For the text-containing cell, return its midpoint in [X, Y] coordinate format. 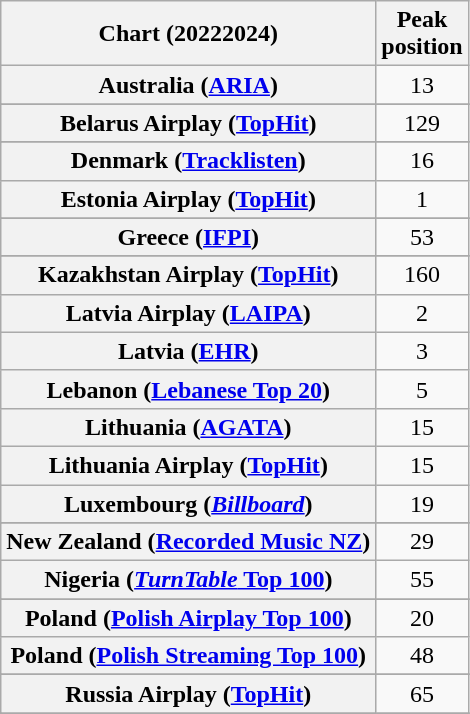
Latvia (EHR) [188, 351]
Greece (IFPI) [188, 237]
Russia Airplay (TopHit) [188, 694]
65 [422, 694]
Luxembourg (Billboard) [188, 503]
Chart (20222024) [188, 34]
New Zealand (Recorded Music NZ) [188, 542]
Poland (Polish Streaming Top 100) [188, 656]
Estonia Airplay (TopHit) [188, 199]
19 [422, 503]
20 [422, 618]
Peakposition [422, 34]
Lebanon (Lebanese Top 20) [188, 389]
Australia (ARIA) [188, 85]
5 [422, 389]
Kazakhstan Airplay (TopHit) [188, 275]
55 [422, 580]
16 [422, 161]
Lithuania Airplay (TopHit) [188, 465]
2 [422, 313]
Latvia Airplay (LAIPA) [188, 313]
1 [422, 199]
160 [422, 275]
Belarus Airplay (TopHit) [188, 123]
129 [422, 123]
29 [422, 542]
Nigeria (TurnTable Top 100) [188, 580]
13 [422, 85]
Poland (Polish Airplay Top 100) [188, 618]
Lithuania (AGATA) [188, 427]
48 [422, 656]
Denmark (Tracklisten) [188, 161]
3 [422, 351]
53 [422, 237]
